Provide the (X, Y) coordinate of the cell's center where the given text is located.  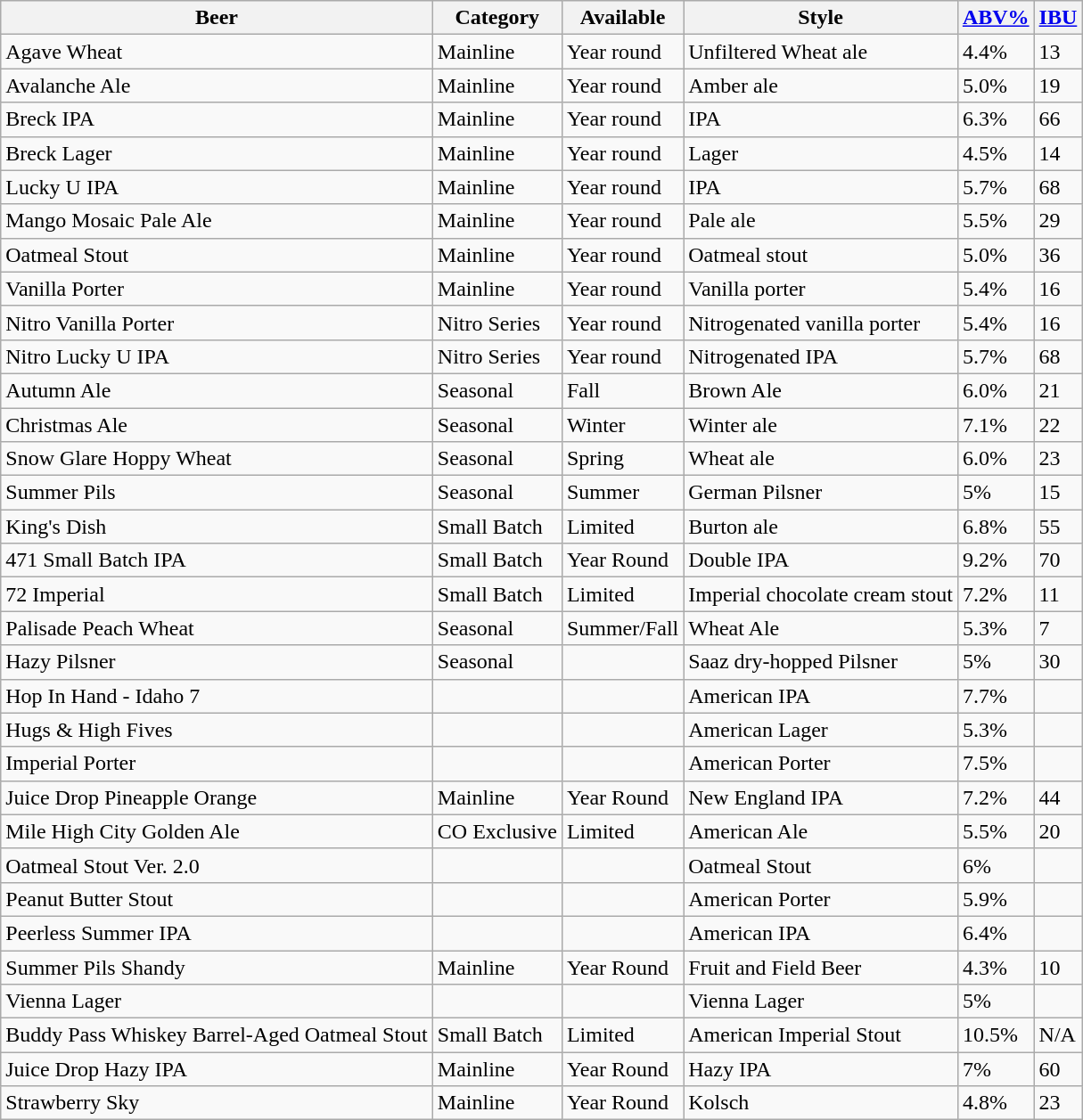
Agave Wheat (217, 52)
Strawberry Sky (217, 1103)
King's Dish (217, 527)
7.5% (996, 764)
Saaz dry-hopped Pilsner (821, 662)
IBU (1058, 18)
Amber ale (821, 86)
9.2% (996, 560)
CO Exclusive (497, 831)
Category (497, 18)
Summer Pils Shandy (217, 967)
Beer (217, 18)
Juice Drop Pineapple Orange (217, 797)
Imperial Porter (217, 764)
30 (1058, 662)
American Imperial Stout (821, 1035)
Nitrogenated IPA (821, 356)
Kolsch (821, 1103)
Nitro Lucky U IPA (217, 356)
Hop In Hand - Idaho 7 (217, 696)
Unfiltered Wheat ale (821, 52)
6.4% (996, 933)
21 (1058, 390)
Spring (622, 459)
Autumn Ale (217, 390)
Fall (622, 390)
14 (1058, 153)
36 (1058, 255)
Lucky U IPA (217, 187)
Snow Glare Hoppy Wheat (217, 459)
70 (1058, 560)
4.4% (996, 52)
22 (1058, 425)
Avalanche Ale (217, 86)
Nitrogenated vanilla porter (821, 323)
Juice Drop Hazy IPA (217, 1069)
Mango Mosaic Pale Ale (217, 221)
ABV% (996, 18)
German Pilsner (821, 493)
7 (1058, 628)
Peerless Summer IPA (217, 933)
Burton ale (821, 527)
60 (1058, 1069)
7.7% (996, 696)
Hugs & High Fives (217, 730)
7% (996, 1069)
7.1% (996, 425)
Imperial chocolate cream stout (821, 594)
4.5% (996, 153)
Christmas Ale (217, 425)
471 Small Batch IPA (217, 560)
Breck Lager (217, 153)
Buddy Pass Whiskey Barrel-Aged Oatmeal Stout (217, 1035)
55 (1058, 527)
4.8% (996, 1103)
Summer Pils (217, 493)
American Ale (821, 831)
4.3% (996, 967)
N/A (1058, 1035)
11 (1058, 594)
10 (1058, 967)
10.5% (996, 1035)
Winter (622, 425)
Fruit and Field Beer (821, 967)
72 Imperial (217, 594)
13 (1058, 52)
Hazy IPA (821, 1069)
Wheat ale (821, 459)
20 (1058, 831)
Style (821, 18)
Summer/Fall (622, 628)
Mile High City Golden Ale (217, 831)
Breck IPA (217, 119)
American Lager (821, 730)
Peanut Butter Stout (217, 899)
Vanilla Porter (217, 289)
Vanilla porter (821, 289)
6.3% (996, 119)
19 (1058, 86)
Lager (821, 153)
Pale ale (821, 221)
Nitro Vanilla Porter (217, 323)
Summer (622, 493)
Oatmeal stout (821, 255)
6.8% (996, 527)
Hazy Pilsner (217, 662)
15 (1058, 493)
6% (996, 865)
5.9% (996, 899)
Winter ale (821, 425)
Brown Ale (821, 390)
Double IPA (821, 560)
29 (1058, 221)
Wheat Ale (821, 628)
Oatmeal Stout Ver. 2.0 (217, 865)
Available (622, 18)
Palisade Peach Wheat (217, 628)
44 (1058, 797)
66 (1058, 119)
New England IPA (821, 797)
